Capture the cell that displays the provided text and extract its [x, y] central coordinate. 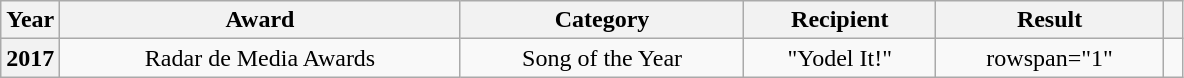
Radar de Media Awards [260, 58]
"Yodel It!" [840, 58]
Award [260, 20]
Result [1050, 20]
Year [30, 20]
Recipient [840, 20]
rowspan="1" [1050, 58]
2017 [30, 58]
Song of the Year [602, 58]
Category [602, 20]
